For the text-containing cell, return its midpoint in (X, Y) coordinate format. 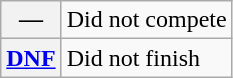
— (31, 20)
Did not compete (146, 20)
Did not finish (146, 58)
DNF (31, 58)
